Return (X, Y) of the center of cell containing provided text 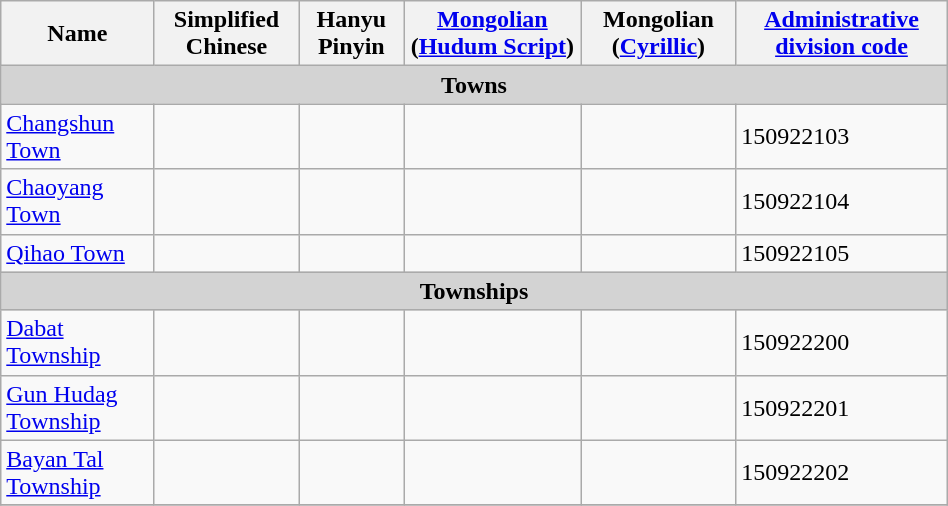
150922105 (842, 253)
Towns (474, 85)
Chaoyang Town (78, 202)
150922200 (842, 342)
150922104 (842, 202)
150922202 (842, 472)
Gun Hudag Township (78, 408)
Administrative division code (842, 34)
Changshun Town (78, 136)
Hanyu Pinyin (351, 34)
Dabat Township (78, 342)
Mongolian (Hudum Script) (493, 34)
Simplified Chinese (226, 34)
Mongolian (Cyrillic) (658, 34)
Name (78, 34)
150922103 (842, 136)
150922201 (842, 408)
Qihao Town (78, 253)
Townships (474, 291)
Bayan Tal Township (78, 472)
